Locate the cell with the specified text and output its (X, Y) center coordinate. 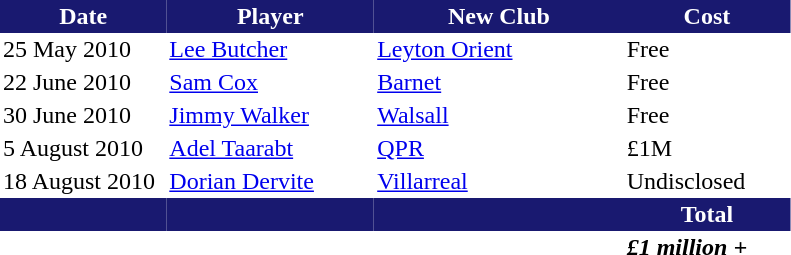
Jimmy Walker (270, 116)
Total (707, 214)
Dorian Dervite (270, 182)
25 May 2010 (83, 50)
Villarreal (498, 182)
Date (83, 16)
Leyton Orient (498, 50)
Barnet (498, 82)
QPR (498, 148)
22 June 2010 (83, 82)
Sam Cox (270, 82)
Walsall (498, 116)
Lee Butcher (270, 50)
Adel Taarabt (270, 148)
Player (270, 16)
£1M (707, 148)
Undisclosed (707, 182)
5 August 2010 (83, 148)
New Club (498, 16)
30 June 2010 (83, 116)
18 August 2010 (83, 182)
Cost (707, 16)
